Locate the cell with the specified text and output its (x, y) center coordinate. 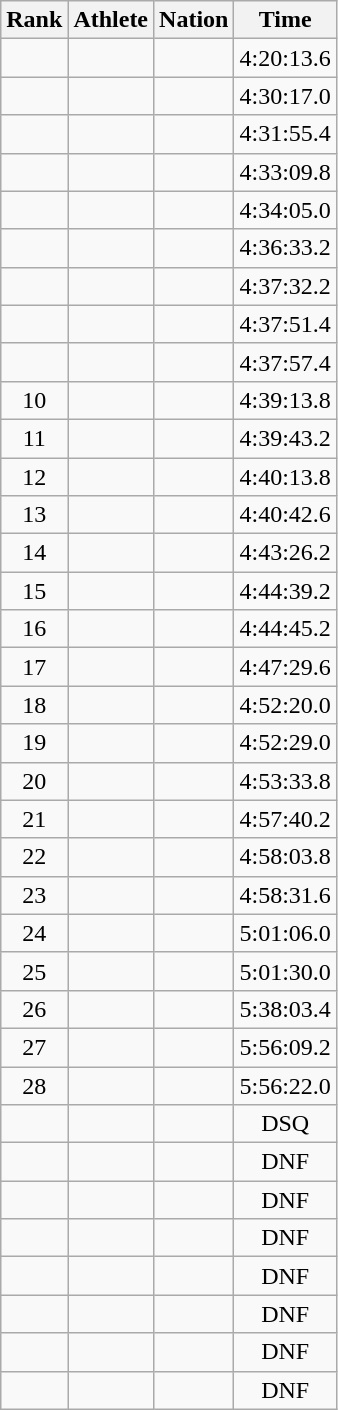
4:37:57.4 (285, 362)
5:01:06.0 (285, 933)
4:20:13.6 (285, 58)
10 (34, 400)
5:56:09.2 (285, 1047)
19 (34, 743)
24 (34, 933)
Time (285, 20)
17 (34, 667)
4:58:31.6 (285, 895)
DSQ (285, 1124)
4:53:33.8 (285, 781)
4:36:33.2 (285, 248)
4:37:32.2 (285, 286)
4:37:51.4 (285, 324)
4:40:13.8 (285, 477)
4:31:55.4 (285, 134)
21 (34, 819)
20 (34, 781)
15 (34, 591)
13 (34, 515)
14 (34, 553)
27 (34, 1047)
25 (34, 971)
16 (34, 629)
4:44:45.2 (285, 629)
4:33:09.8 (285, 172)
5:01:30.0 (285, 971)
4:40:42.6 (285, 515)
5:38:03.4 (285, 1009)
4:43:26.2 (285, 553)
4:39:43.2 (285, 438)
18 (34, 705)
22 (34, 857)
4:58:03.8 (285, 857)
4:30:17.0 (285, 96)
4:57:40.2 (285, 819)
Nation (194, 20)
Rank (34, 20)
Athlete (111, 20)
12 (34, 477)
26 (34, 1009)
4:52:29.0 (285, 743)
4:39:13.8 (285, 400)
5:56:22.0 (285, 1085)
23 (34, 895)
4:47:29.6 (285, 667)
4:34:05.0 (285, 210)
4:44:39.2 (285, 591)
11 (34, 438)
28 (34, 1085)
4:52:20.0 (285, 705)
